Determine the (x, y) coordinate at the center of the cell enclosing the given text.  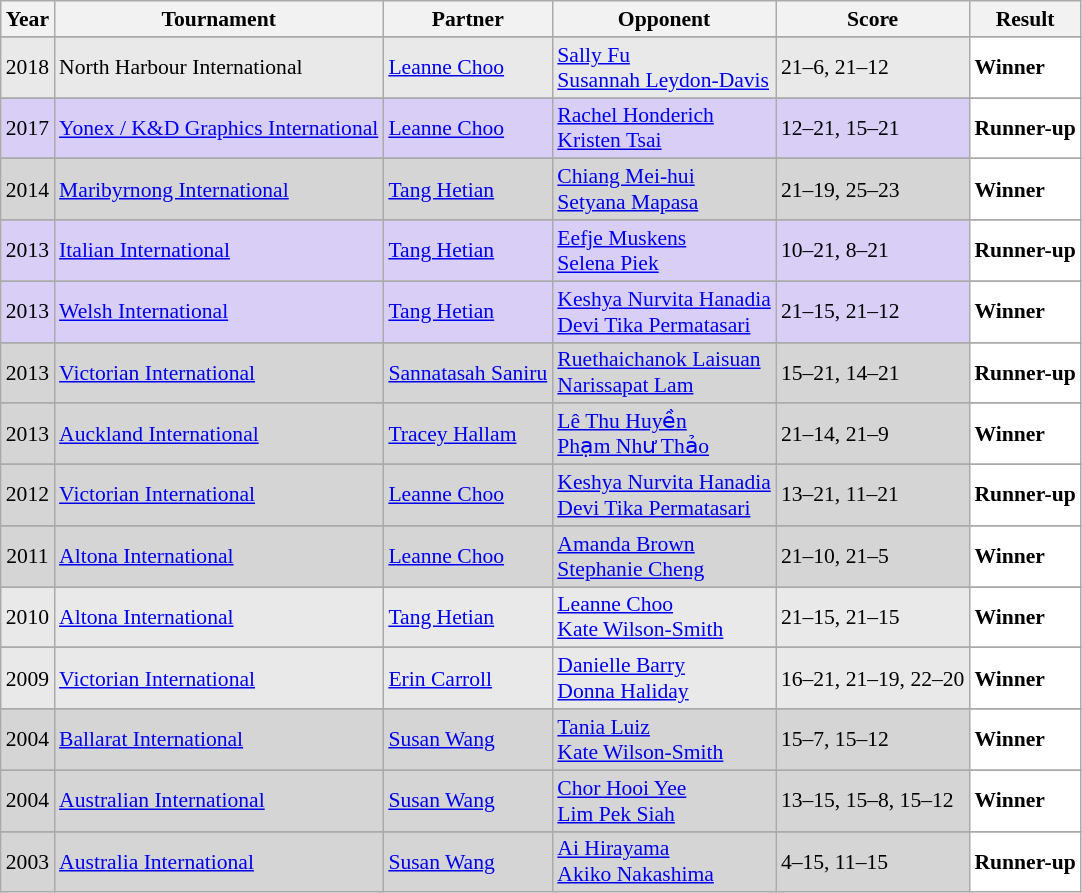
21–6, 21–12 (873, 68)
Yonex / K&D Graphics International (218, 128)
Auckland International (218, 434)
Erin Carroll (468, 678)
10–21, 8–21 (873, 250)
Tania Luiz Kate Wilson-Smith (664, 740)
21–15, 21–12 (873, 312)
Sannatasah Saniru (468, 372)
15–21, 14–21 (873, 372)
Ballarat International (218, 740)
Welsh International (218, 312)
Australian International (218, 800)
2010 (28, 618)
Chiang Mei-hui Setyana Mapasa (664, 190)
Tournament (218, 19)
2018 (28, 68)
13–15, 15–8, 15–12 (873, 800)
Score (873, 19)
21–15, 21–15 (873, 618)
13–21, 11–21 (873, 496)
Rachel Honderich Kristen Tsai (664, 128)
2014 (28, 190)
Result (1024, 19)
Danielle Barry Donna Haliday (664, 678)
4–15, 11–15 (873, 862)
21–19, 25–23 (873, 190)
2009 (28, 678)
15–7, 15–12 (873, 740)
Sally Fu Susannah Leydon-Davis (664, 68)
16–21, 21–19, 22–20 (873, 678)
Opponent (664, 19)
21–14, 21–9 (873, 434)
Chor Hooi Yee Lim Pek Siah (664, 800)
Leanne Choo Kate Wilson-Smith (664, 618)
12–21, 15–21 (873, 128)
Ruethaichanok Laisuan Narissapat Lam (664, 372)
2003 (28, 862)
Amanda Brown Stephanie Cheng (664, 556)
Eefje Muskens Selena Piek (664, 250)
Partner (468, 19)
Australia International (218, 862)
Year (28, 19)
Italian International (218, 250)
North Harbour International (218, 68)
2012 (28, 496)
Lê Thu Huyền Phạm Như Thảo (664, 434)
21–10, 21–5 (873, 556)
Ai Hirayama Akiko Nakashima (664, 862)
Maribyrnong International (218, 190)
Tracey Hallam (468, 434)
2011 (28, 556)
2017 (28, 128)
